Determine the (X, Y) coordinate at the center of the cell enclosing the given text.  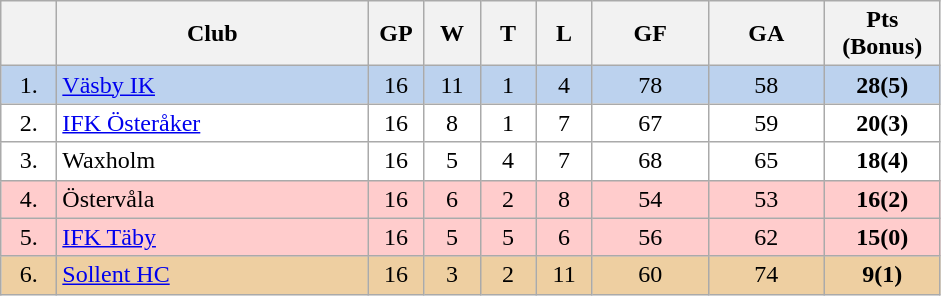
20(3) (882, 123)
GA (766, 34)
L (564, 34)
4. (29, 199)
1. (29, 85)
65 (766, 161)
56 (650, 237)
9(1) (882, 275)
5. (29, 237)
78 (650, 85)
W (452, 34)
6. (29, 275)
T (508, 34)
Pts (Bonus) (882, 34)
IFK Österåker (212, 123)
53 (766, 199)
54 (650, 199)
Sollent HC (212, 275)
3. (29, 161)
59 (766, 123)
3 (452, 275)
GP (396, 34)
Club (212, 34)
68 (650, 161)
60 (650, 275)
Väsby IK (212, 85)
67 (650, 123)
15(0) (882, 237)
IFK Täby (212, 237)
2. (29, 123)
62 (766, 237)
58 (766, 85)
Waxholm (212, 161)
28(5) (882, 85)
Östervåla (212, 199)
18(4) (882, 161)
GF (650, 34)
16(2) (882, 199)
74 (766, 275)
